Return (x, y) of the center of cell containing provided text 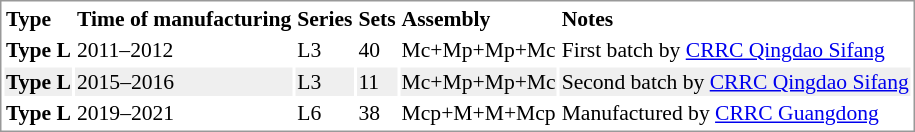
Mcp+M+M+Mcp (478, 113)
2019–2021 (184, 113)
First batch by CRRC Qingdao Sifang (735, 50)
Manufactured by CRRC Guangdong (735, 113)
Series (325, 18)
2015–2016 (184, 82)
Sets (377, 18)
40 (377, 50)
Second batch by CRRC Qingdao Sifang (735, 82)
38 (377, 113)
L6 (325, 113)
Notes (735, 18)
Assembly (478, 18)
Type (38, 18)
Time of manufacturing (184, 18)
2011–2012 (184, 50)
11 (377, 82)
